Pinpoint the cell where the given text exists, returning its [X, Y] midpoint coordinate. 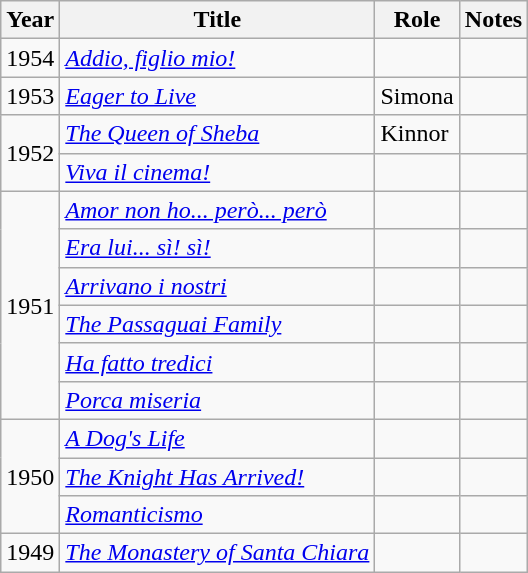
Ha fatto tredici [218, 362]
Viva il cinema! [218, 172]
The Knight Has Arrived! [218, 477]
1950 [30, 476]
Simona [417, 96]
1949 [30, 553]
The Passaguai Family [218, 324]
The Monastery of Santa Chiara [218, 553]
1952 [30, 153]
Addio, figlio mio! [218, 58]
Amor non ho... però... però [218, 210]
Eager to Live [218, 96]
A Dog's Life [218, 438]
Kinnor [417, 134]
1953 [30, 96]
1954 [30, 58]
Title [218, 20]
Notes [493, 20]
Year [30, 20]
Romanticismo [218, 515]
Arrivano i nostri [218, 286]
1951 [30, 305]
Era lui... sì! sì! [218, 248]
Role [417, 20]
Porca miseria [218, 400]
The Queen of Sheba [218, 134]
